Detect which cell encompasses the target text, then output its [x, y] center coordinate. 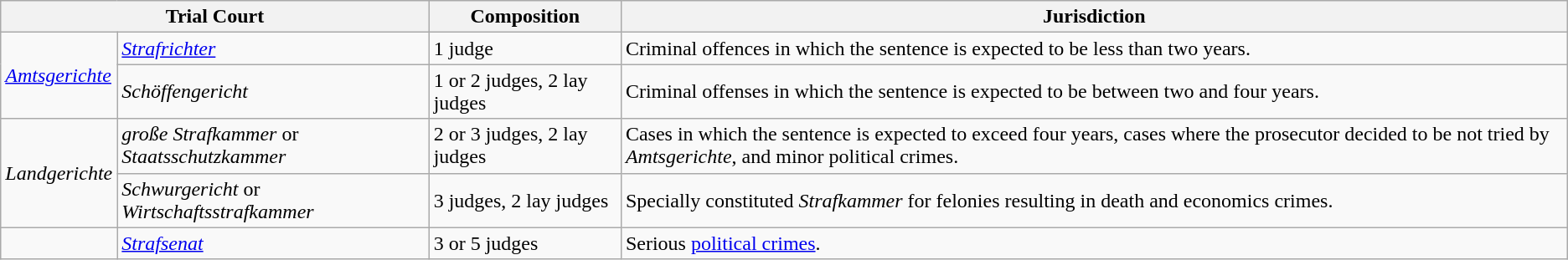
Trial Court [214, 17]
Serious political crimes. [1094, 243]
große Strafkammer or Staatsschutzkammer [273, 145]
1 judge [524, 48]
3 judges, 2 lay judges [524, 201]
Strafrichter [273, 48]
Jurisdiction [1094, 17]
3 or 5 judges [524, 243]
Criminal offences in which the sentence is expected to be less than two years. [1094, 48]
Criminal offenses in which the sentence is expected to be between two and four years. [1094, 92]
Specially constituted Strafkammer for felonies resulting in death and economics crimes. [1094, 201]
Landgerichte [59, 173]
Schwurgericht or Wirtschaftsstrafkammer [273, 201]
Composition [524, 17]
2 or 3 judges, 2 lay judges [524, 145]
Strafsenat [273, 243]
1 or 2 judges, 2 lay judges [524, 92]
Schöffengericht [273, 92]
Amtsgerichte [59, 75]
